Extract the [X, Y] coordinate from the center of the cell holding the provided text.  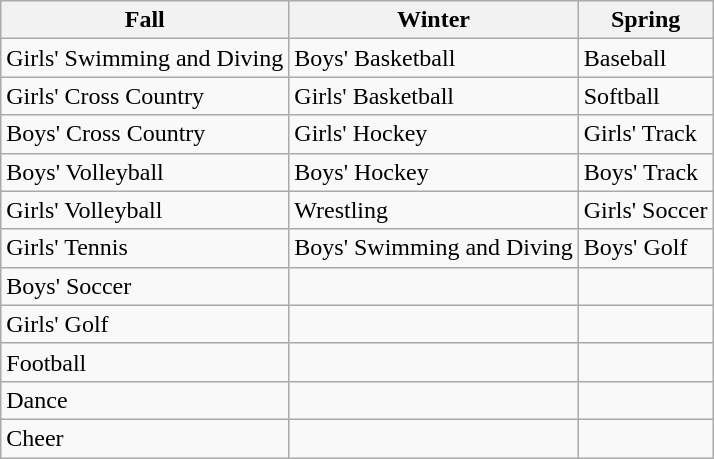
Fall [145, 20]
Spring [646, 20]
Boys' Hockey [434, 172]
Football [145, 362]
Boys' Volleyball [145, 172]
Softball [646, 96]
Boys' Soccer [145, 286]
Girls' Soccer [646, 210]
Boys' Golf [646, 248]
Girls' Tennis [145, 248]
Girls' Golf [145, 324]
Boys' Track [646, 172]
Girls' Track [646, 134]
Baseball [646, 58]
Boys' Basketball [434, 58]
Boys' Cross Country [145, 134]
Boys' Swimming and Diving [434, 248]
Girls' Swimming and Diving [145, 58]
Wrestling [434, 210]
Winter [434, 20]
Dance [145, 400]
Girls' Hockey [434, 134]
Cheer [145, 438]
Girls' Volleyball [145, 210]
Girls' Cross Country [145, 96]
Girls' Basketball [434, 96]
